Capture the cell that displays the provided text and extract its (X, Y) central coordinate. 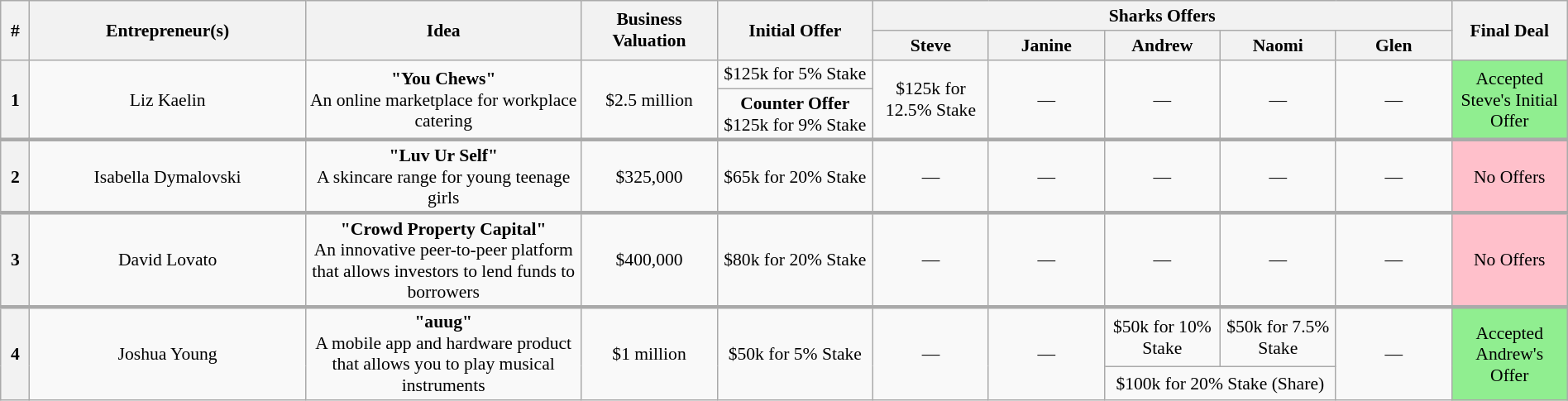
$2.5 million (649, 99)
Entrepreneur(s) (168, 30)
David Lovato (168, 260)
2 (15, 176)
# (15, 30)
Idea (443, 30)
$80k for 20% Stake (795, 260)
$325,000 (649, 176)
$1 million (649, 354)
$100k for 20% Stake (Share) (1220, 384)
Steve (930, 45)
$50k for 7.5% Stake (1278, 337)
Business Valuation (649, 30)
"Crowd Property Capital" An innovative peer-to-peer platform that allows investors to lend funds to borrowers (443, 260)
3 (15, 260)
Final Deal (1509, 30)
"auug" A mobile app and hardware product that allows you to play musical instruments (443, 354)
$125k for 12.5% Stake (930, 99)
"You Chews" An online marketplace for workplace catering (443, 99)
1 (15, 99)
Liz Kaelin (168, 99)
Sharks Offers (1162, 16)
Andrew (1162, 45)
Janine (1046, 45)
Isabella Dymalovski (168, 176)
"Luv Ur Self" A skincare range for young teenage girls (443, 176)
4 (15, 354)
Joshua Young (168, 354)
$50k for 10% Stake (1162, 337)
$125k for 5% Stake (795, 74)
Initial Offer (795, 30)
Counter Offer $125k for 9% Stake (795, 114)
Accepted Andrew's Offer (1509, 354)
$50k for 5% Stake (795, 354)
Naomi (1278, 45)
$65k for 20% Stake (795, 176)
$400,000 (649, 260)
Accepted Steve's Initial Offer (1509, 99)
Glen (1394, 45)
